Search for the cell housing the specified text and yield its [X, Y] center coordinate. 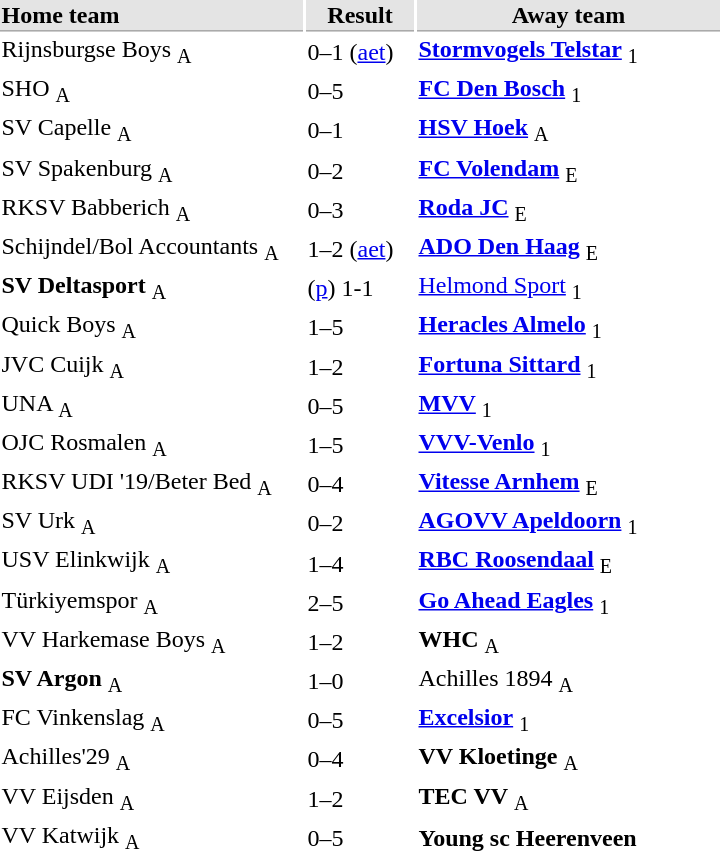
UNA A [152, 406]
FC Vinkenslag A [152, 720]
Home team [152, 16]
FC Den Bosch 1 [568, 92]
0–1 (aet) [360, 52]
RKSV UDI '19/Beter Bed A [152, 485]
Away team [568, 16]
Schijndel/Bol Accountants A [152, 249]
1–2 (aet) [360, 249]
0–3 [360, 210]
Result [360, 16]
FC Volendam E [568, 170]
SV Spakenburg A [152, 170]
Vitesse Arnhem E [568, 485]
2–5 [360, 602]
Go Ahead Eagles 1 [568, 602]
RBC Roosendaal E [568, 563]
Quick Boys A [152, 327]
Türkiyemspor A [152, 602]
SV Deltasport A [152, 288]
ADO Den Haag E [568, 249]
Stormvogels Telstar 1 [568, 52]
0–1 [360, 131]
1–0 [360, 681]
VVV-Venlo 1 [568, 445]
Achilles'29 A [152, 760]
SV Capelle A [152, 131]
SV Urk A [152, 524]
USV Elinkwijk A [152, 563]
RKSV Babberich A [152, 210]
Heracles Almelo 1 [568, 327]
VV Harkemase Boys A [152, 642]
VV Kloetinge A [568, 760]
1–4 [360, 563]
OJC Rosmalen A [152, 445]
Rijnsburgse Boys A [152, 52]
Helmond Sport 1 [568, 288]
HSV Hoek A [568, 131]
SV Argon A [152, 681]
WHC A [568, 642]
Excelsior 1 [568, 720]
(p) 1-1 [360, 288]
Roda JC E [568, 210]
Fortuna Sittard 1 [568, 367]
JVC Cuijk A [152, 367]
VV Eijsden A [152, 799]
TEC VV A [568, 799]
Achilles 1894 A [568, 681]
AGOVV Apeldoorn 1 [568, 524]
SHO A [152, 92]
MVV 1 [568, 406]
